Scan for the cell matching the given text and deliver its [x, y] coordinate at center. 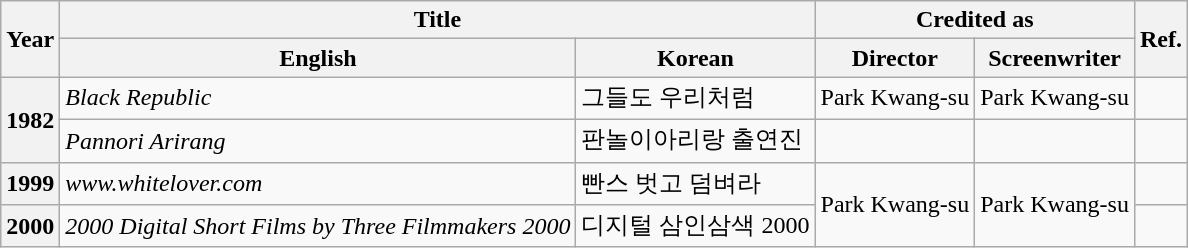
2000 [30, 226]
English [318, 58]
Black Republic [318, 98]
2000 Digital Short Films by Three Filmmakers 2000 [318, 226]
Credited as [974, 20]
Ref. [1160, 39]
그들도 우리처럼 [696, 98]
Director [895, 58]
1999 [30, 184]
디지털 삼인삼색 2000 [696, 226]
www.whitelover.com [318, 184]
Year [30, 39]
1982 [30, 120]
판놀이아리랑 출연진 [696, 140]
Pannori Arirang [318, 140]
Korean [696, 58]
빤스 벗고 덤벼라 [696, 184]
Screenwriter [1055, 58]
Title [438, 20]
